Locate the cell with the specified text and output its (x, y) center coordinate. 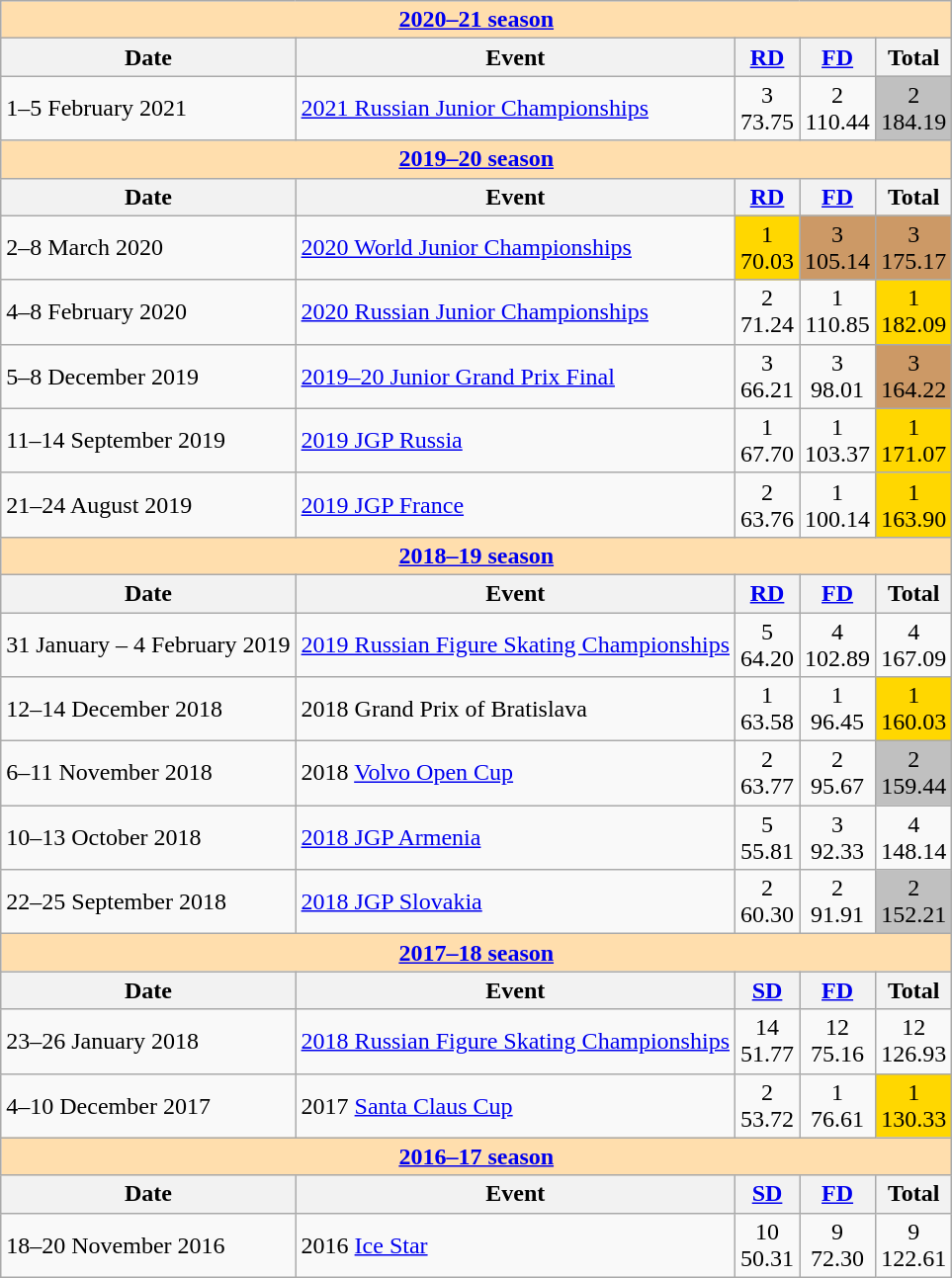
2020 World Junior Championships (515, 247)
1 163.90 (913, 504)
1 110.85 (838, 312)
18–20 November 2016 (148, 1245)
2018–19 season (476, 555)
3 105.14 (838, 247)
12 126.93 (913, 1042)
1–5 February 2021 (148, 109)
9 72.30 (838, 1245)
2018 Grand Prix of Bratislava (515, 710)
2019 JGP France (515, 504)
1160.03 (913, 710)
9 122.61 (913, 1245)
2019–20 season (476, 159)
1 182.09 (913, 312)
4148.14 (913, 838)
2018 JGP Armenia (515, 838)
291.91 (838, 901)
3 73.75 (767, 109)
263.77 (767, 773)
2 71.24 (767, 312)
2019–20 Junior Grand Prix Final (515, 376)
21–24 August 2019 (148, 504)
2159.44 (913, 773)
2016 Ice Star (515, 1245)
22–25 September 2018 (148, 901)
11–14 September 2019 (148, 441)
295.67 (838, 773)
2152.21 (913, 901)
2018 Volvo Open Cup (515, 773)
2 184.19 (913, 109)
555.81 (767, 838)
196.45 (838, 710)
2017–18 season (476, 953)
3 66.21 (767, 376)
2018 JGP Slovakia (515, 901)
2018 Russian Figure Skating Championships (515, 1042)
12 75.16 (838, 1042)
2 63.76 (767, 504)
2016–17 season (476, 1156)
2–8 March 2020 (148, 247)
163.58 (767, 710)
4 102.89 (838, 644)
1 100.14 (838, 504)
1130.33 (913, 1105)
3 164.22 (913, 376)
23–26 January 2018 (148, 1042)
260.30 (767, 901)
12–14 December 2018 (148, 710)
2020 Russian Junior Championships (515, 312)
1 103.37 (838, 441)
2021 Russian Junior Championships (515, 109)
10–13 October 2018 (148, 838)
392.33 (838, 838)
2019 JGP Russia (515, 441)
5–8 December 2019 (148, 376)
3 98.01 (838, 376)
10 50.31 (767, 1245)
5 64.20 (767, 644)
2019 Russian Figure Skating Championships (515, 644)
4–10 December 2017 (148, 1105)
176.61 (838, 1105)
253.72 (767, 1105)
31 January – 4 February 2019 (148, 644)
1 67.70 (767, 441)
4 167.09 (913, 644)
3 175.17 (913, 247)
2020–21 season (476, 20)
2017 Santa Claus Cup (515, 1105)
1 171.07 (913, 441)
1 70.03 (767, 247)
4–8 February 2020 (148, 312)
6–11 November 2018 (148, 773)
2 110.44 (838, 109)
14 51.77 (767, 1042)
